Capture the cell that displays the provided text and extract its [x, y] central coordinate. 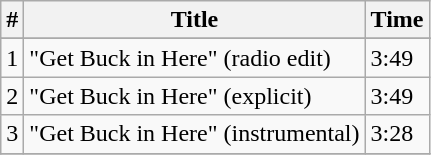
"Get Buck in Here" (instrumental) [194, 134]
1 [12, 58]
3 [12, 134]
# [12, 20]
3:28 [397, 134]
2 [12, 96]
Time [397, 20]
"Get Buck in Here" (explicit) [194, 96]
"Get Buck in Here" (radio edit) [194, 58]
Title [194, 20]
